For the text-containing cell, return its midpoint in (x, y) coordinate format. 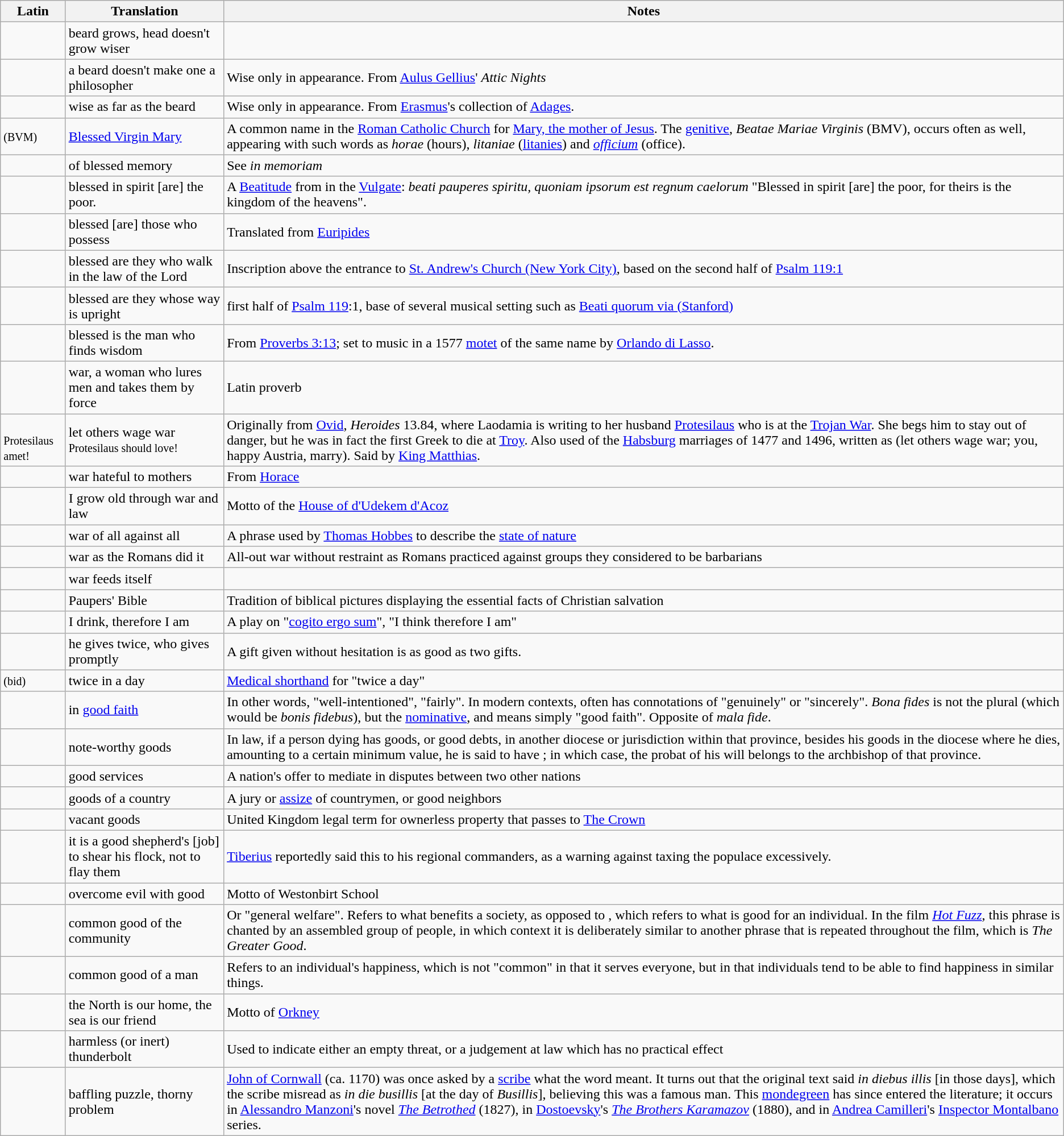
goods of a country (144, 798)
(bid) (33, 681)
first half of Psalm 119:1, base of several musical setting such as Beati quorum via (Stanford) (644, 306)
I drink, therefore I am (144, 622)
Wise only in appearance. From Erasmus's collection of Adages. (644, 107)
Paupers' Bible (144, 600)
of blessed memory (144, 165)
Medical shorthand for "twice a day" (644, 681)
Motto of the House of d'Udekem d'Acoz (644, 506)
let others wage warProtesilaus should love! (144, 440)
it is a good shepherd's [job] to shear his flock, not to flay them (144, 856)
blessed are they who walk in the law of the Lord (144, 268)
war hateful to mothers (144, 477)
Latin (33, 11)
Tradition of biblical pictures displaying the essential facts of Christian salvation (644, 600)
in good faith (144, 710)
beard grows, head doesn't grow wiser (144, 41)
A gift given without hesitation is as good as two gifts. (644, 652)
war, a woman who lures men and takes them by force (144, 387)
(BVM) (33, 136)
vacant goods (144, 819)
blessed [are] those who possess (144, 232)
overcome evil with good (144, 893)
Tiberius reportedly said this to his regional commanders, as a warning against taxing the populace excessively. (644, 856)
note-worthy goods (144, 747)
Notes (644, 11)
harmless (or inert) thunderbolt (144, 1050)
war feeds itself (144, 579)
common good of a man (144, 976)
common good of the community (144, 931)
he gives twice, who gives promptly (144, 652)
Motto of Orkney (644, 1012)
Wise only in appearance. From Aulus Gellius' Attic Nights (644, 77)
A phrase used by Thomas Hobbes to describe the state of nature (644, 536)
war as the Romans did it (144, 557)
A play on "cogito ergo sum", "I think therefore I am" (644, 622)
Blessed Virgin Mary (144, 136)
Translation (144, 11)
wise as far as the beard (144, 107)
good services (144, 776)
Used to indicate either an empty threat, or a judgement at law which has no practical effect (644, 1050)
blessed in spirit [are] the poor. (144, 194)
baffling puzzle, thorny problem (144, 1102)
A jury or assize of countrymen, or good neighbors (644, 798)
From Proverbs 3:13; set to music in a 1577 motet of the same name by Orlando di Lasso. (644, 342)
Inscription above the entrance to St. Andrew's Church (New York City), based on the second half of Psalm 119:1 (644, 268)
I grow old through war and law (144, 506)
twice in a day (144, 681)
Latin proverb (644, 387)
the North is our home, the sea is our friend (144, 1012)
Motto of Westonbirt School (644, 893)
a beard doesn't make one a philosopher (144, 77)
See in memoriam (644, 165)
All-out war without restraint as Romans practiced against groups they considered to be barbarians (644, 557)
Translated from Euripides (644, 232)
Protesilaus amet! (33, 440)
war of all against all (144, 536)
United Kingdom legal term for ownerless property that passes to The Crown (644, 819)
blessed are they whose way is upright (144, 306)
blessed is the man who finds wisdom (144, 342)
From Horace (644, 477)
A nation's offer to mediate in disputes between two other nations (644, 776)
